Return the (X, Y) coordinate for the center point of the cell that contains the specified text.  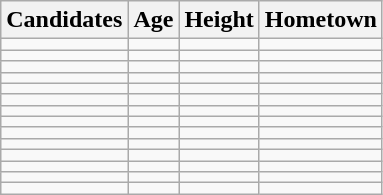
Height (219, 20)
Age (154, 20)
Hometown (320, 20)
Candidates (64, 20)
